Identify which cell holds the provided text, then report its (X, Y) central coordinate. 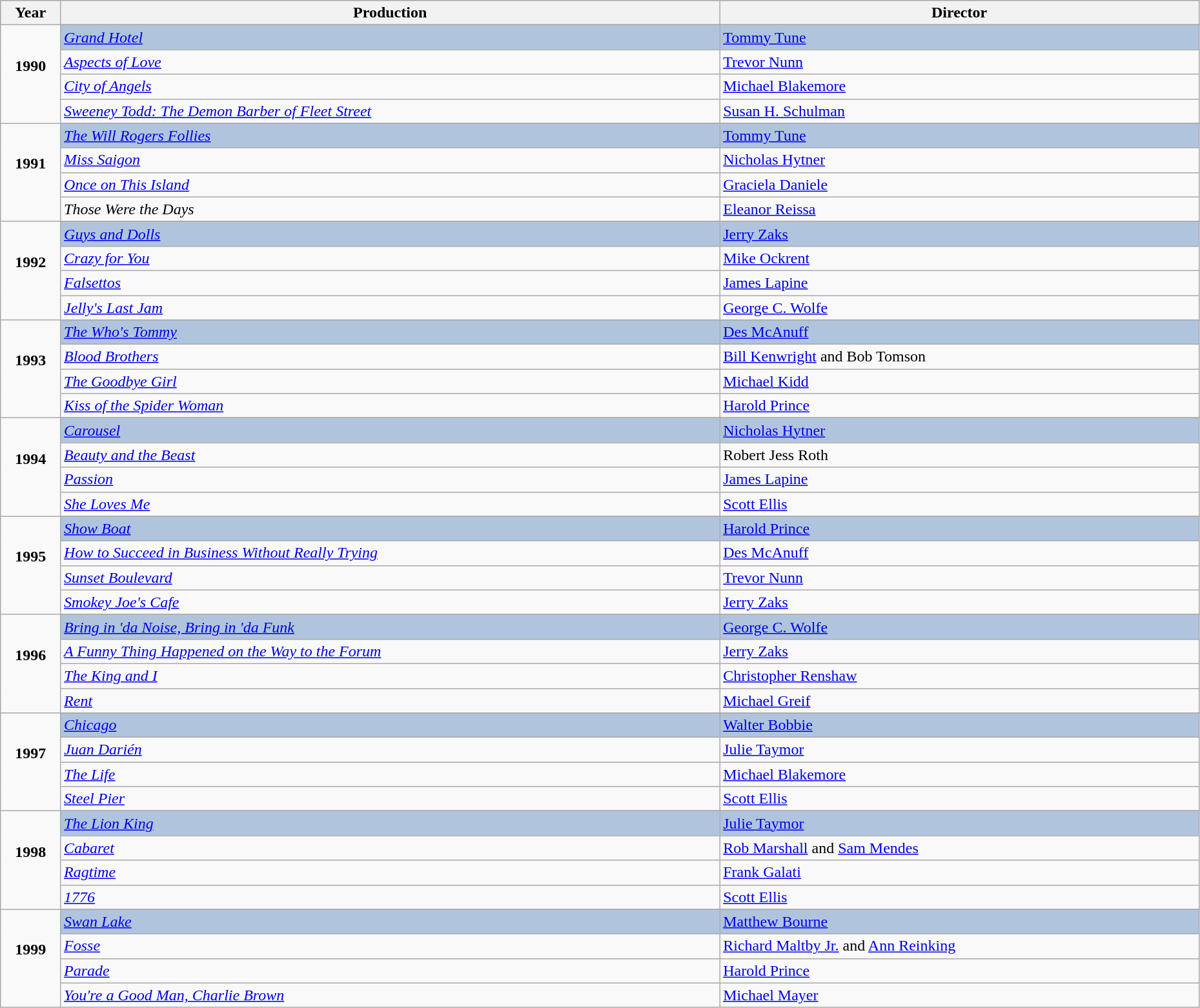
Kiss of the Spider Woman (390, 406)
Crazy for You (390, 258)
Frank Galati (959, 872)
She Loves Me (390, 504)
The Lion King (390, 823)
Matthew Bourne (959, 922)
Graciela Daniele (959, 185)
1990 (31, 74)
Production (390, 13)
Aspects of Love (390, 62)
Susan H. Schulman (959, 111)
Michael Mayer (959, 995)
Passion (390, 479)
Michael Kidd (959, 381)
Rob Marshall and Sam Mendes (959, 848)
1995 (31, 565)
A Funny Thing Happened on the Way to the Forum (390, 651)
1996 (31, 663)
The Life (390, 774)
Michael Greif (959, 700)
Falsettos (390, 283)
City of Angels (390, 86)
Robert Jess Roth (959, 455)
Chicago (390, 725)
Those Were the Days (390, 209)
Rent (390, 700)
Year (31, 13)
The Who's Tommy (390, 332)
1776 (390, 897)
Fosse (390, 946)
Bring in 'da Noise, Bring in 'da Funk (390, 627)
Smokey Joe's Cafe (390, 602)
Richard Maltby Jr. and Ann Reinking (959, 946)
Ragtime (390, 872)
Beauty and the Beast (390, 455)
Miss Saigon (390, 160)
Parade (390, 971)
Steel Pier (390, 799)
Walter Bobbie (959, 725)
1998 (31, 860)
Swan Lake (390, 922)
1994 (31, 467)
Jelly's Last Jam (390, 308)
The Will Rogers Follies (390, 136)
Blood Brothers (390, 357)
Show Boat (390, 529)
Cabaret (390, 848)
Bill Kenwright and Bob Tomson (959, 357)
Juan Darién (390, 750)
The Goodbye Girl (390, 381)
Sweeney Todd: The Demon Barber of Fleet Street (390, 111)
1993 (31, 369)
Eleanor Reissa (959, 209)
Sunset Boulevard (390, 578)
Carousel (390, 430)
You're a Good Man, Charlie Brown (390, 995)
1991 (31, 172)
The King and I (390, 676)
1999 (31, 958)
Director (959, 13)
Once on This Island (390, 185)
1997 (31, 762)
Grand Hotel (390, 37)
How to Succeed in Business Without Really Trying (390, 553)
1992 (31, 270)
Christopher Renshaw (959, 676)
Mike Ockrent (959, 258)
Guys and Dolls (390, 234)
